Provide the [X, Y] coordinate of the cell's center where the given text is located.  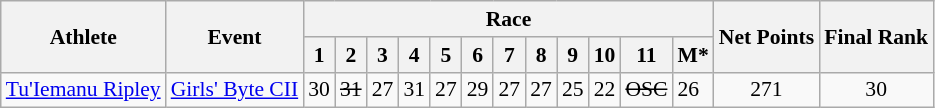
29 [478, 90]
5 [446, 55]
Tu'Iemanu Ripley [84, 90]
8 [541, 55]
271 [766, 90]
4 [414, 55]
3 [383, 55]
Girls' Byte CII [235, 90]
OSC [646, 90]
11 [646, 55]
Race [508, 19]
7 [509, 55]
25 [573, 90]
26 [692, 90]
9 [573, 55]
1 [319, 55]
2 [351, 55]
M* [692, 55]
Final Rank [876, 36]
10 [605, 55]
Event [235, 36]
Net Points [766, 36]
6 [478, 55]
22 [605, 90]
Athlete [84, 36]
